Locate the cell with the specified text and output its [x, y] center coordinate. 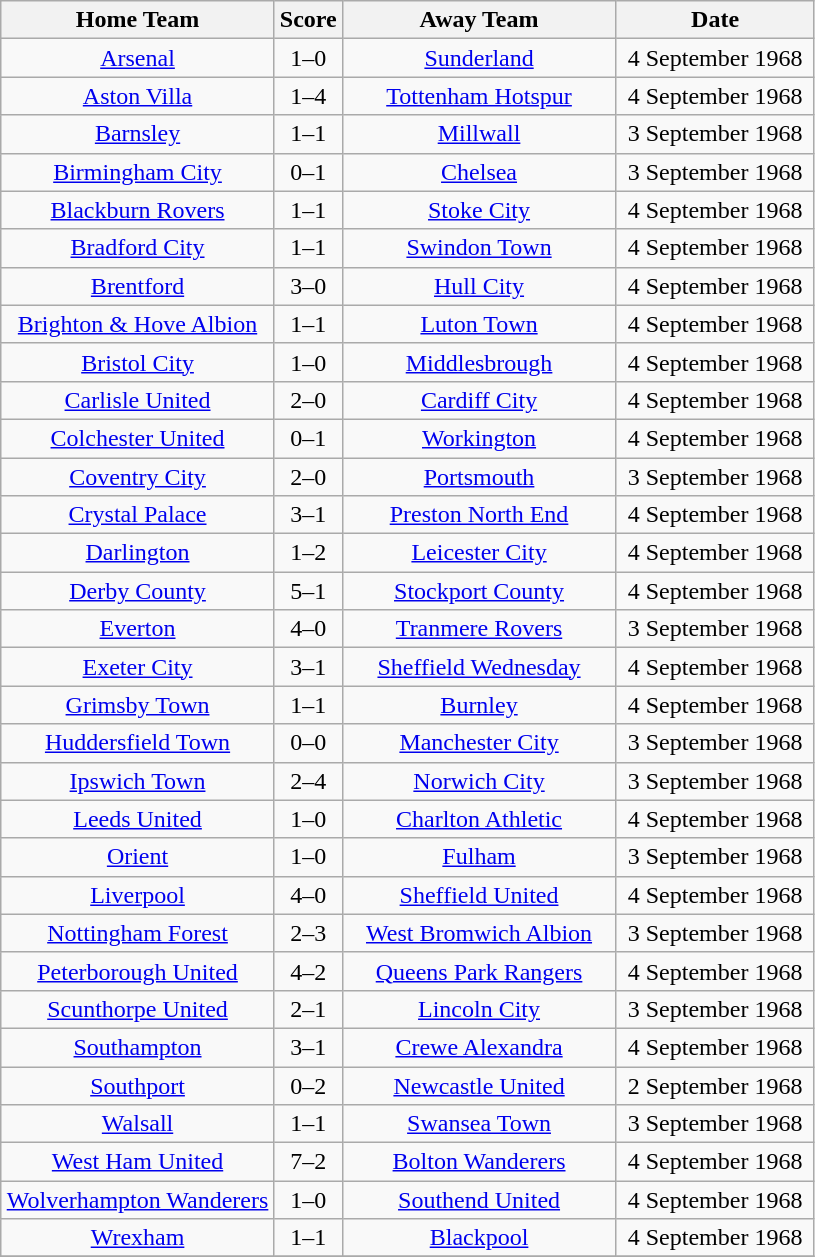
Tranmere Rovers [479, 629]
Queens Park Rangers [479, 971]
Walsall [138, 1124]
Aston Villa [138, 96]
Colchester United [138, 438]
Sheffield United [479, 895]
Away Team [479, 20]
Middlesbrough [479, 362]
Swansea Town [479, 1124]
Everton [138, 629]
Southport [138, 1085]
Wrexham [138, 1238]
Arsenal [138, 58]
Southend United [479, 1200]
2–1 [308, 1009]
Portsmouth [479, 477]
Workington [479, 438]
Crewe Alexandra [479, 1047]
Manchester City [479, 743]
Sunderland [479, 58]
Lincoln City [479, 1009]
Liverpool [138, 895]
Orient [138, 857]
Norwich City [479, 781]
Southampton [138, 1047]
Wolverhampton Wanderers [138, 1200]
Darlington [138, 553]
Blackpool [479, 1238]
Home Team [138, 20]
Stockport County [479, 591]
Charlton Athletic [479, 819]
Swindon Town [479, 248]
Cardiff City [479, 400]
Score [308, 20]
0–0 [308, 743]
7–2 [308, 1162]
Fulham [479, 857]
Tottenham Hotspur [479, 96]
Leeds United [138, 819]
4–2 [308, 971]
Birmingham City [138, 172]
Crystal Palace [138, 515]
Sheffield Wednesday [479, 667]
Carlisle United [138, 400]
Chelsea [479, 172]
Nottingham Forest [138, 933]
Derby County [138, 591]
Preston North End [479, 515]
Grimsby Town [138, 705]
2–4 [308, 781]
1–4 [308, 96]
Peterborough United [138, 971]
Brentford [138, 286]
West Ham United [138, 1162]
Millwall [479, 134]
Barnsley [138, 134]
Huddersfield Town [138, 743]
Leicester City [479, 553]
Coventry City [138, 477]
1–2 [308, 553]
Burnley [479, 705]
Blackburn Rovers [138, 210]
Ipswich Town [138, 781]
Luton Town [479, 324]
Hull City [479, 286]
Bradford City [138, 248]
5–1 [308, 591]
3–0 [308, 286]
Date [716, 20]
West Bromwich Albion [479, 933]
2 September 1968 [716, 1085]
Brighton & Hove Albion [138, 324]
0–2 [308, 1085]
Exeter City [138, 667]
Scunthorpe United [138, 1009]
Bristol City [138, 362]
Newcastle United [479, 1085]
Bolton Wanderers [479, 1162]
2–3 [308, 933]
Stoke City [479, 210]
